Search for the cell housing the specified text and yield its [x, y] center coordinate. 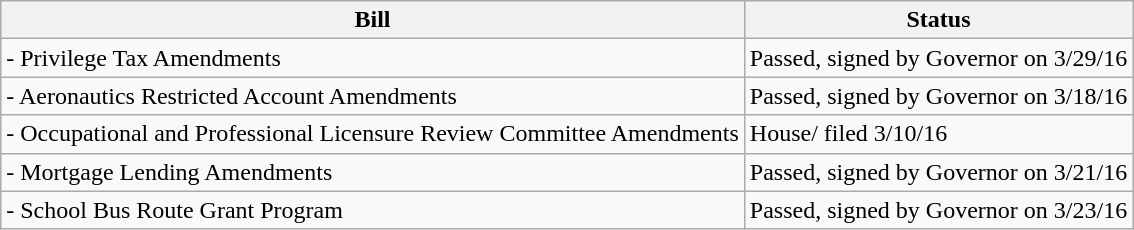
Bill [373, 20]
Passed, signed by Governor on 3/18/16 [938, 96]
Passed, signed by Governor on 3/21/16 [938, 172]
House/ filed 3/10/16 [938, 134]
- Mortgage Lending Amendments [373, 172]
- Privilege Tax Amendments [373, 58]
- Aeronautics Restricted Account Amendments [373, 96]
Status [938, 20]
Passed, signed by Governor on 3/23/16 [938, 210]
- School Bus Route Grant Program [373, 210]
- Occupational and Professional Licensure Review Committee Amendments [373, 134]
Passed, signed by Governor on 3/29/16 [938, 58]
